From the cell containing the given text, extract its center point as (X, Y) coordinate. 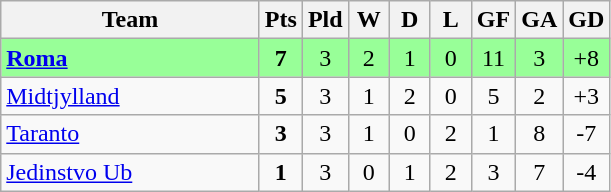
8 (540, 134)
Pts (280, 20)
GA (540, 20)
D (410, 20)
-7 (586, 134)
+3 (586, 96)
11 (493, 58)
+8 (586, 58)
Jedinstvo Ub (130, 172)
Taranto (130, 134)
Team (130, 20)
Roma (130, 58)
-4 (586, 172)
Pld (325, 20)
Midtjylland (130, 96)
GD (586, 20)
L (450, 20)
GF (493, 20)
W (368, 20)
